Output the (x, y) coordinate of the center of the cell containing the given text.  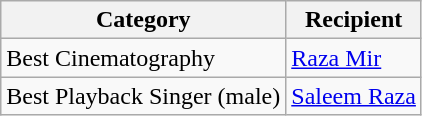
Best Playback Singer (male) (144, 96)
Raza Mir (354, 58)
Recipient (354, 20)
Saleem Raza (354, 96)
Category (144, 20)
Best Cinematography (144, 58)
